Scan for the cell matching the given text and deliver its (x, y) coordinate at center. 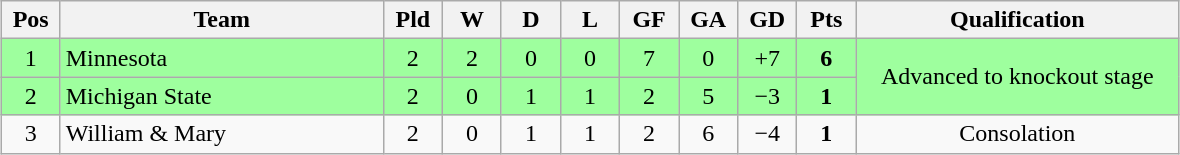
5 (708, 96)
Advanced to knockout stage (1018, 77)
Pts (826, 20)
Pos (30, 20)
Pld (412, 20)
GF (650, 20)
Team (222, 20)
+7 (768, 58)
Minnesota (222, 58)
Consolation (1018, 134)
GA (708, 20)
D (530, 20)
−3 (768, 96)
W (472, 20)
William & Mary (222, 134)
Qualification (1018, 20)
GD (768, 20)
Michigan State (222, 96)
L (590, 20)
7 (650, 58)
3 (30, 134)
−4 (768, 134)
